Provide the [X, Y] coordinate of the cell's center where the given text is located.  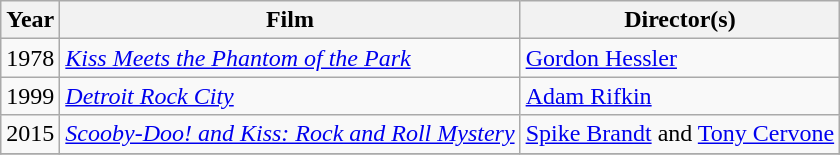
Spike Brandt and Tony Cervone [680, 134]
Director(s) [680, 20]
1978 [30, 58]
2015 [30, 134]
Film [290, 20]
Gordon Hessler [680, 58]
Adam Rifkin [680, 96]
Detroit Rock City [290, 96]
Kiss Meets the Phantom of the Park [290, 58]
Year [30, 20]
1999 [30, 96]
Scooby-Doo! and Kiss: Rock and Roll Mystery [290, 134]
